Search for the cell housing the specified text and yield its (X, Y) center coordinate. 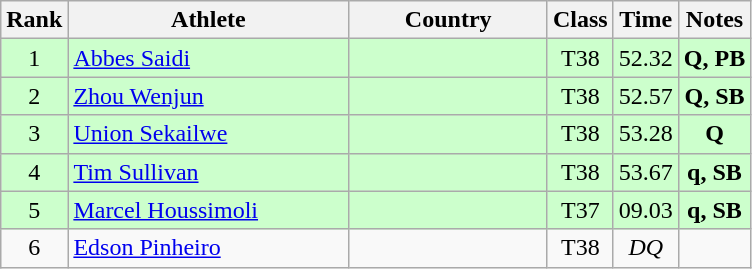
6 (34, 248)
Q, PB (714, 58)
Tim Sullivan (208, 172)
Athlete (208, 20)
Marcel Houssimoli (208, 210)
Q, SB (714, 96)
Union Sekailwe (208, 134)
5 (34, 210)
52.57 (646, 96)
3 (34, 134)
Zhou Wenjun (208, 96)
Edson Pinheiro (208, 248)
09.03 (646, 210)
Class (580, 20)
DQ (646, 248)
52.32 (646, 58)
Rank (34, 20)
53.67 (646, 172)
4 (34, 172)
T37 (580, 210)
Q (714, 134)
Abbes Saidi (208, 58)
2 (34, 96)
Country (448, 20)
Notes (714, 20)
1 (34, 58)
Time (646, 20)
53.28 (646, 134)
